For the text-containing cell, return its midpoint in [X, Y] coordinate format. 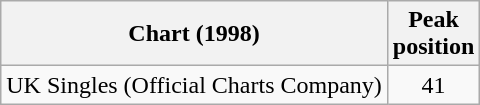
Peakposition [433, 34]
41 [433, 85]
UK Singles (Official Charts Company) [194, 85]
Chart (1998) [194, 34]
